Search for the cell housing the specified text and yield its [X, Y] center coordinate. 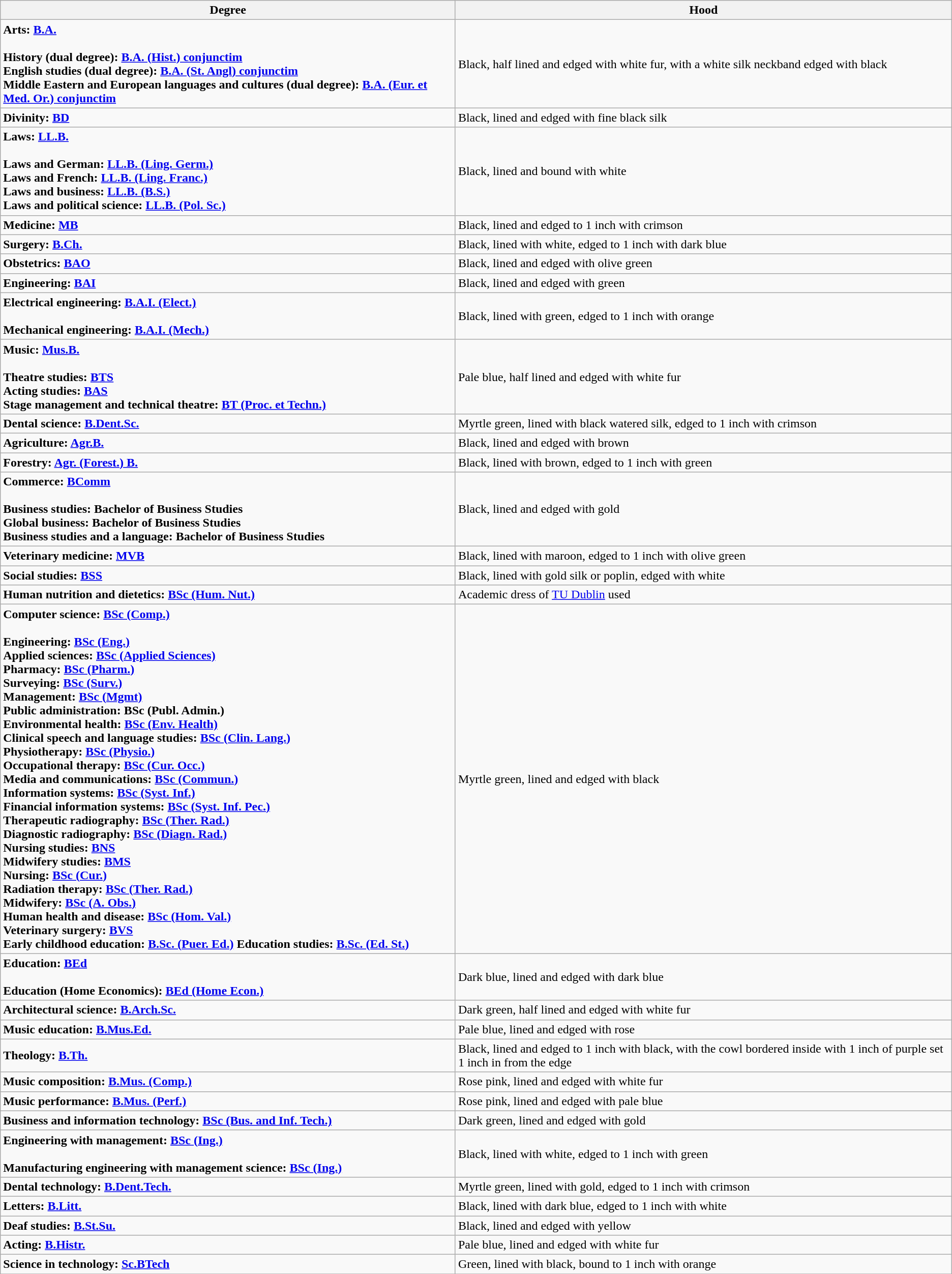
Deaf studies: B.St.Su. [228, 1226]
Black, lined and edged to 1 inch with crimson [703, 225]
Social studies: BSS [228, 575]
Electrical engineering: B.A.I. (Elect.)Mechanical engineering: B.A.I. (Mech.) [228, 316]
Dark green, half lined and edged with white fur [703, 1010]
Myrtle green, lined with gold, edged to 1 inch with crimson [703, 1186]
Black, lined and edged with yellow [703, 1226]
Pale blue, lined and edged with rose [703, 1029]
Myrtle green, lined and edged with black [703, 779]
Dark blue, lined and edged with dark blue [703, 977]
Black, lined with white, edged to 1 inch with dark blue [703, 244]
Medicine: MB [228, 225]
Rose pink, lined and edged with white fur [703, 1082]
Pale blue, lined and edged with white fur [703, 1245]
Science in technology: Sc.BTech [228, 1264]
Black, lined and bound with white [703, 171]
Black, lined with gold silk or poplin, edged with white [703, 575]
Architectural science: B.Arch.Sc. [228, 1010]
Rose pink, lined and edged with pale blue [703, 1101]
Black, lined and edged with brown [703, 443]
Music education: B.Mus.Ed. [228, 1029]
Education: BEdEducation (Home Economics): BEd (Home Econ.) [228, 977]
Black, half lined and edged with white fur, with a white silk neckband edged with black [703, 64]
Hood [703, 10]
Dark green, lined and edged with gold [703, 1120]
Black, lined with brown, edged to 1 inch with green [703, 462]
Veterinary medicine: MVB [228, 556]
Black, lined and edged with green [703, 283]
Surgery: B.Ch. [228, 244]
Black, lined with maroon, edged to 1 inch with olive green [703, 556]
Engineering: BAI [228, 283]
Human nutrition and dietetics: BSc (Hum. Nut.) [228, 595]
Obstetrics: BAO [228, 264]
Music performance: B.Mus. (Perf.) [228, 1101]
Academic dress of TU Dublin used [703, 595]
Music: Mus.B.Theatre studies: BTS Acting studies: BAS Stage management and technical theatre: BT (Proc. et Techn.) [228, 377]
Degree [228, 10]
Music composition: B.Mus. (Comp.) [228, 1082]
Business and information technology: BSc (Bus. and Inf. Tech.) [228, 1120]
Divinity: BD [228, 118]
Letters: B.Litt. [228, 1206]
Black, lined and edged to 1 inch with black, with the cowl bordered inside with 1 inch of purple set 1 inch in from the edge [703, 1055]
Acting: B.Histr. [228, 1245]
Theology: B.Th. [228, 1055]
Dental technology: B.Dent.Tech. [228, 1186]
Forestry: Agr. (Forest.) B. [228, 462]
Black, lined with green, edged to 1 inch with orange [703, 316]
Black, lined and edged with olive green [703, 264]
Myrtle green, lined with black watered silk, edged to 1 inch with crimson [703, 423]
Black, lined and edged with fine black silk [703, 118]
Engineering with management: BSc (Ing.)Manufacturing engineering with management science: BSc (Ing.) [228, 1153]
Black, lined with white, edged to 1 inch with green [703, 1153]
Pale blue, half lined and edged with white fur [703, 377]
Green, lined with black, bound to 1 inch with orange [703, 1264]
Black, lined with dark blue, edged to 1 inch with white [703, 1206]
Black, lined and edged with gold [703, 509]
Agriculture: Agr.B. [228, 443]
Dental science: B.Dent.Sc. [228, 423]
